Search for the cell housing the specified text and yield its (X, Y) center coordinate. 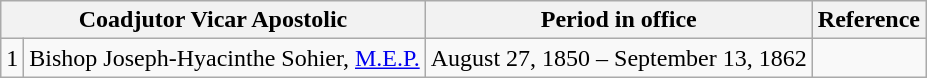
1 (12, 58)
Coadjutor Vicar Apostolic (213, 20)
August 27, 1850 – September 13, 1862 (618, 58)
Reference (868, 20)
Bishop Joseph-Hyacinthe Sohier, M.E.P. (224, 58)
Period in office (618, 20)
